Output the (X, Y) coordinate of the center of the cell containing the given text.  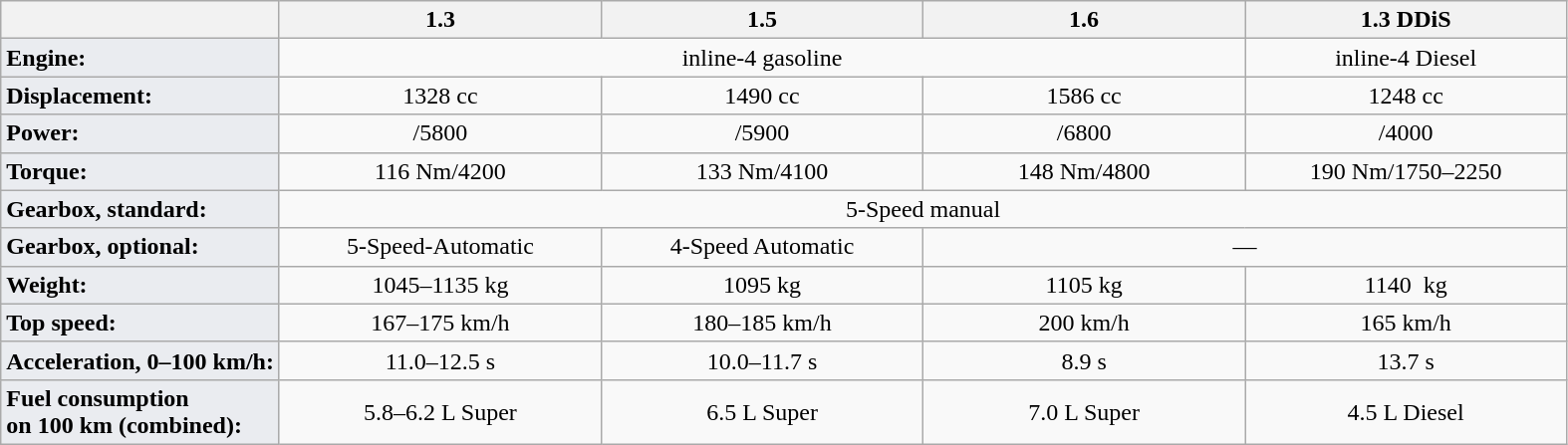
11.0–12.5 s (440, 360)
148 Nm/4800 (1084, 171)
7.0 L Super (1084, 412)
1105 kg (1084, 285)
Acceleration, 0–100 km/h: (140, 360)
inline-4 gasoline (761, 58)
5-Speed manual (922, 209)
1095 kg (761, 285)
inline-4 Diesel (1407, 58)
5.8–6.2 L Super (440, 412)
10.0–11.7 s (761, 360)
/6800 (1084, 133)
Engine: (140, 58)
Top speed: (140, 323)
1045–1135 kg (440, 285)
1490 cc (761, 96)
1.3 (440, 20)
13.7 s (1407, 360)
1.6 (1084, 20)
4.5 L Diesel (1407, 412)
190 Nm/1750–2250 (1407, 171)
167–175 km/h (440, 323)
— (1245, 247)
200 km/h (1084, 323)
Torque: (140, 171)
1586 cc (1084, 96)
1.3 DDiS (1407, 20)
133 Nm/4100 (761, 171)
1140 kg (1407, 285)
/5900 (761, 133)
/5800 (440, 133)
116 Nm/4200 (440, 171)
165 km/h (1407, 323)
8.9 s (1084, 360)
Fuel consumptionon 100 km (combined): (140, 412)
1248 cc (1407, 96)
/4000 (1407, 133)
Weight: (140, 285)
5-Speed-Automatic (440, 247)
Displacement: (140, 96)
1328 cc (440, 96)
1.5 (761, 20)
6.5 L Super (761, 412)
Gearbox, standard: (140, 209)
4-Speed Automatic (761, 247)
180–185 km/h (761, 323)
Power: (140, 133)
Gearbox, optional: (140, 247)
